Return the [X, Y] coordinate for the center point of the cell that contains the specified text.  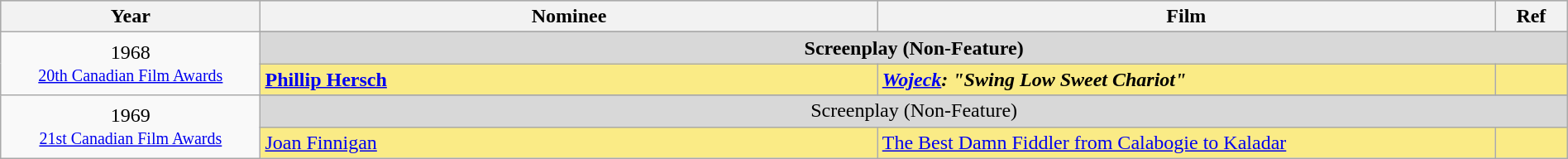
Ref [1532, 17]
Joan Finnigan [569, 142]
Nominee [569, 17]
Wojeck: "Swing Low Sweet Chariot" [1186, 79]
196921st Canadian Film Awards [131, 127]
Year [131, 17]
Phillip Hersch [569, 79]
The Best Damn Fiddler from Calabogie to Kaladar [1186, 142]
196820th Canadian Film Awards [131, 64]
Film [1186, 17]
